Capture the cell that displays the provided text and extract its [X, Y] central coordinate. 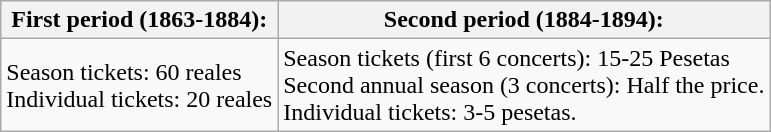
First period (1863-1884): [140, 20]
Second period (1884-1894): [524, 20]
Season tickets (first 6 concerts): 15-25 PesetasSecond annual season (3 concerts): Half the price.Individual tickets: 3-5 pesetas. [524, 85]
Season tickets: 60 realesIndividual tickets: 20 reales [140, 85]
